Locate the cell with the specified text and output its (X, Y) center coordinate. 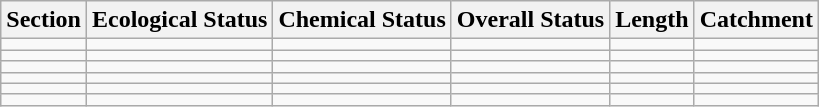
Chemical Status (362, 20)
Ecological Status (179, 20)
Length (652, 20)
Section (44, 20)
Overall Status (530, 20)
Catchment (756, 20)
